Capture the cell that displays the provided text and extract its (X, Y) central coordinate. 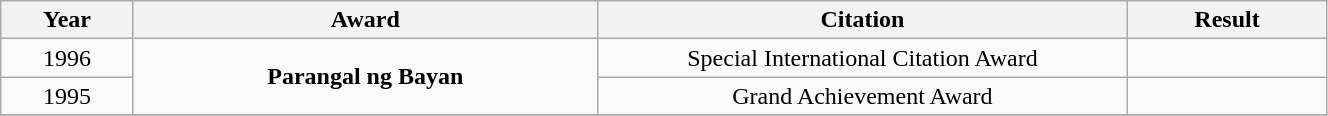
1996 (68, 58)
1995 (68, 96)
Year (68, 20)
Result (1228, 20)
Parangal ng Bayan (365, 77)
Award (365, 20)
Grand Achievement Award (862, 96)
Special International Citation Award (862, 58)
Citation (862, 20)
